Find where the given text appears and provide that cell's center as [x, y] coordinate. 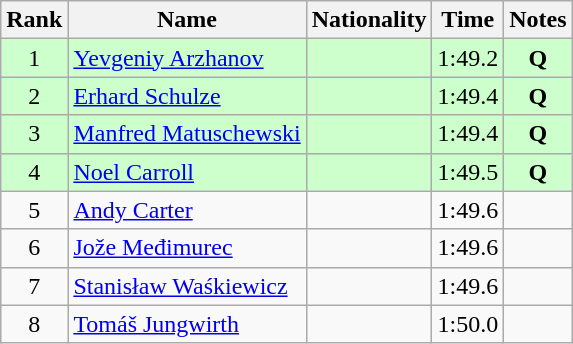
Time [468, 20]
Jože Međimurec [187, 248]
7 [34, 286]
Yevgeniy Arzhanov [187, 58]
2 [34, 96]
Erhard Schulze [187, 96]
1:49.5 [468, 172]
1:50.0 [468, 324]
Rank [34, 20]
Noel Carroll [187, 172]
Stanisław Waśkiewicz [187, 286]
4 [34, 172]
Tomáš Jungwirth [187, 324]
1 [34, 58]
Notes [538, 20]
Name [187, 20]
Manfred Matuschewski [187, 134]
Nationality [369, 20]
8 [34, 324]
6 [34, 248]
1:49.2 [468, 58]
Andy Carter [187, 210]
5 [34, 210]
3 [34, 134]
